Output the [X, Y] coordinate of the center of the cell containing the given text.  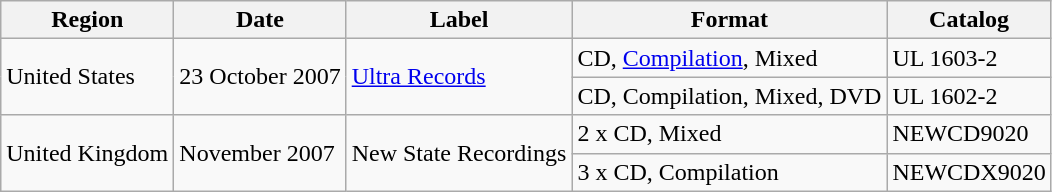
UL 1603-2 [969, 58]
NEWCD9020 [969, 134]
CD, Compilation, Mixed, DVD [730, 96]
NEWCDX9020 [969, 172]
Format [730, 20]
23 October 2007 [260, 77]
United Kingdom [88, 153]
Ultra Records [459, 77]
Catalog [969, 20]
New State Recordings [459, 153]
2 x CD, Mixed [730, 134]
3 x CD, Compilation [730, 172]
November 2007 [260, 153]
UL 1602-2 [969, 96]
Label [459, 20]
Date [260, 20]
Region [88, 20]
CD, Compilation, Mixed [730, 58]
United States [88, 77]
